Extract the (x, y) coordinate from the center of the cell holding the provided text.  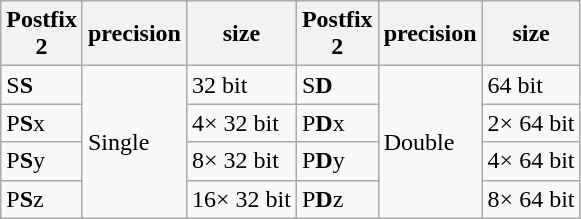
SS (42, 85)
32 bit (241, 85)
4× 32 bit (241, 123)
8× 32 bit (241, 161)
PDz (337, 199)
PDy (337, 161)
Double (430, 142)
Single (134, 142)
PSy (42, 161)
PSx (42, 123)
16× 32 bit (241, 199)
8× 64 bit (531, 199)
SD (337, 85)
64 bit (531, 85)
4× 64 bit (531, 161)
PDx (337, 123)
PSz (42, 199)
2× 64 bit (531, 123)
